Capture the cell that displays the provided text and extract its [x, y] central coordinate. 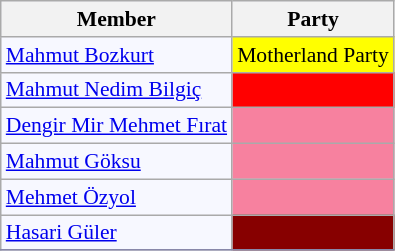
Hasari Güler [116, 233]
Party [313, 19]
Mahmut Nedim Bilgiç [116, 90]
Dengir Mir Mehmet Fırat [116, 126]
Mahmut Bozkurt [116, 55]
Motherland Party [313, 55]
Mahmut Göksu [116, 162]
Member [116, 19]
Mehmet Özyol [116, 197]
